For the text-containing cell, return its midpoint in (X, Y) coordinate format. 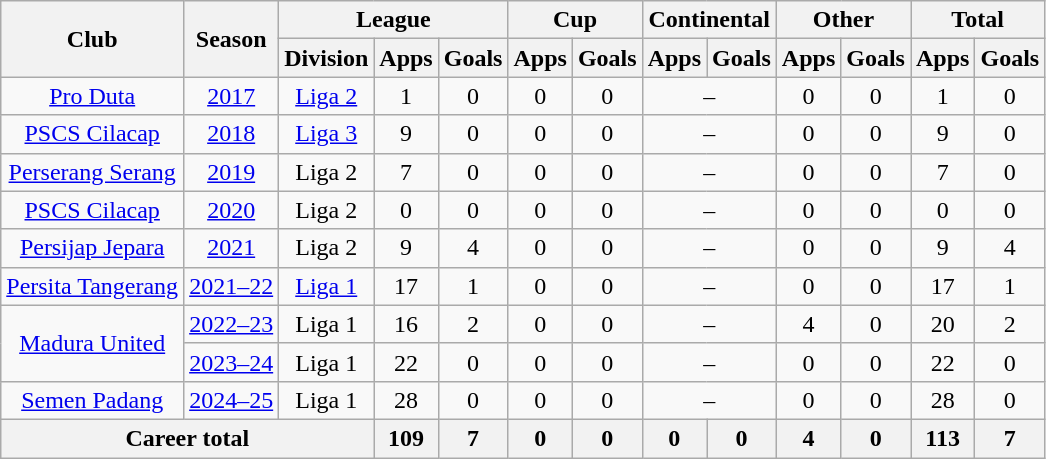
Career total (188, 438)
Perserang Serang (92, 172)
Liga 3 (326, 134)
Season (232, 39)
113 (942, 438)
2017 (232, 96)
2018 (232, 134)
2023–24 (232, 362)
2024–25 (232, 400)
Cup (575, 20)
Persita Tangerang (92, 286)
Persijap Jepara (92, 248)
Club (92, 39)
2021 (232, 248)
2019 (232, 172)
Continental (709, 20)
109 (406, 438)
20 (942, 324)
2022–23 (232, 324)
Madura United (92, 343)
League (394, 20)
2021–22 (232, 286)
Semen Padang (92, 400)
16 (406, 324)
Division (326, 58)
Other (843, 20)
Total (977, 20)
2020 (232, 210)
Pro Duta (92, 96)
